Capture the cell that displays the provided text and extract its [x, y] central coordinate. 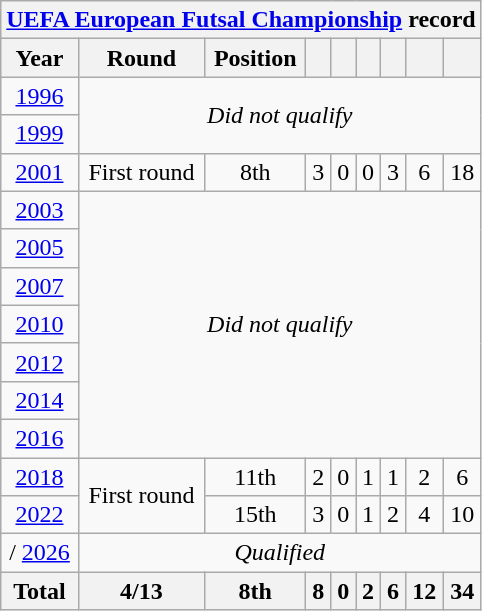
11th [256, 477]
4 [424, 515]
UEFA European Futsal Championship record [241, 20]
15th [256, 515]
2022 [40, 515]
2003 [40, 210]
34 [462, 591]
18 [462, 172]
2018 [40, 477]
12 [424, 591]
8 [318, 591]
Qualified [280, 553]
4/13 [141, 591]
1999 [40, 134]
Total [40, 591]
2010 [40, 324]
/ 2026 [40, 553]
Position [256, 58]
2001 [40, 172]
2007 [40, 286]
Year [40, 58]
Round [141, 58]
2005 [40, 248]
2014 [40, 400]
1996 [40, 96]
2012 [40, 362]
2016 [40, 438]
10 [462, 515]
